Output the (x, y) coordinate of the center of the cell containing the given text.  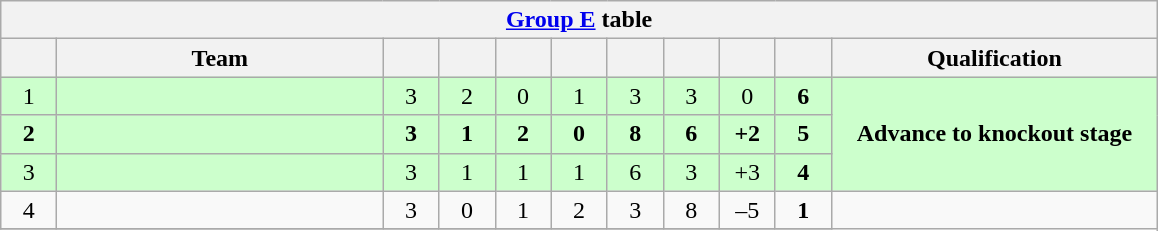
Group E table (580, 20)
Advance to knockout stage (994, 134)
+3 (747, 172)
–5 (747, 210)
+2 (747, 134)
5 (803, 134)
Qualification (994, 58)
Team (220, 58)
